Scan for the cell matching the given text and deliver its (x, y) coordinate at center. 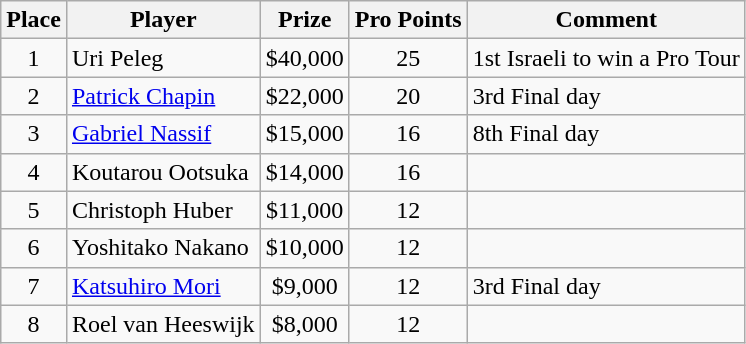
Prize (304, 20)
5 (34, 210)
Christoph Huber (163, 210)
$9,000 (304, 286)
Player (163, 20)
25 (408, 58)
1 (34, 58)
7 (34, 286)
8th Final day (606, 134)
Koutarou Ootsuka (163, 172)
Uri Peleg (163, 58)
3 (34, 134)
4 (34, 172)
Pro Points (408, 20)
1st Israeli to win a Pro Tour (606, 58)
$40,000 (304, 58)
$14,000 (304, 172)
Gabriel Nassif (163, 134)
$11,000 (304, 210)
8 (34, 324)
20 (408, 96)
Yoshitako Nakano (163, 248)
$10,000 (304, 248)
Roel van Heeswijk (163, 324)
$22,000 (304, 96)
Katsuhiro Mori (163, 286)
$8,000 (304, 324)
Patrick Chapin (163, 96)
Place (34, 20)
Comment (606, 20)
2 (34, 96)
$15,000 (304, 134)
6 (34, 248)
